Capture the cell that displays the provided text and extract its (x, y) central coordinate. 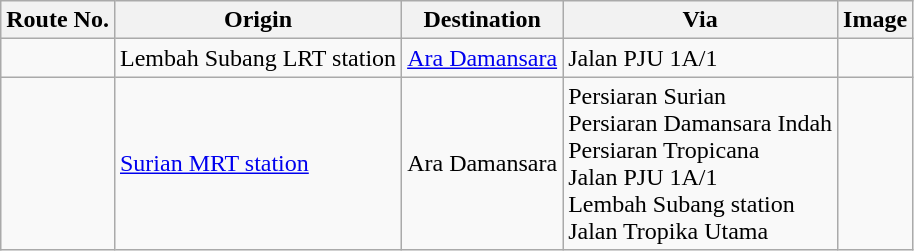
Origin (258, 20)
Lembah Subang LRT station (258, 58)
Persiaran Surian Persiaran Damansara Indah Persiaran Tropicana Jalan PJU 1A/1 Lembah Subang station Jalan Tropika Utama (700, 164)
Route No. (58, 20)
Jalan PJU 1A/1 (700, 58)
Surian MRT station (258, 164)
Via (700, 20)
Image (876, 20)
Destination (482, 20)
